Output the (X, Y) coordinate of the center of the cell containing the given text.  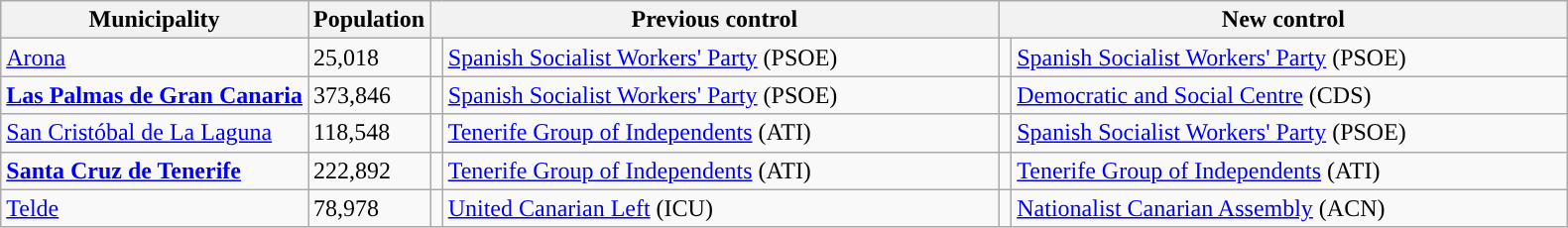
New control (1283, 20)
373,846 (369, 95)
San Cristóbal de La Laguna (155, 133)
Arona (155, 57)
222,892 (369, 171)
Santa Cruz de Tenerife (155, 171)
Previous control (715, 20)
Municipality (155, 20)
78,978 (369, 208)
Nationalist Canarian Assembly (ACN) (1289, 208)
25,018 (369, 57)
Population (369, 20)
Telde (155, 208)
Las Palmas de Gran Canaria (155, 95)
Democratic and Social Centre (CDS) (1289, 95)
118,548 (369, 133)
United Canarian Left (ICU) (720, 208)
